For the text-containing cell, return its midpoint in [X, Y] coordinate format. 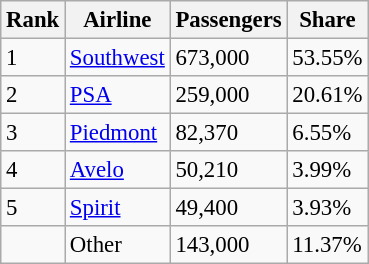
1 [33, 58]
4 [33, 170]
Southwest [118, 58]
Avelo [118, 170]
50,210 [228, 170]
Passengers [228, 20]
53.55% [328, 58]
Airline [118, 20]
Share [328, 20]
Rank [33, 20]
82,370 [228, 133]
PSA [118, 95]
143,000 [228, 245]
3 [33, 133]
11.37% [328, 245]
3.93% [328, 208]
Other [118, 245]
49,400 [228, 208]
20.61% [328, 95]
5 [33, 208]
Spirit [118, 208]
Piedmont [118, 133]
3.99% [328, 170]
259,000 [228, 95]
2 [33, 95]
6.55% [328, 133]
673,000 [228, 58]
